For the text-containing cell, return its midpoint in (X, Y) coordinate format. 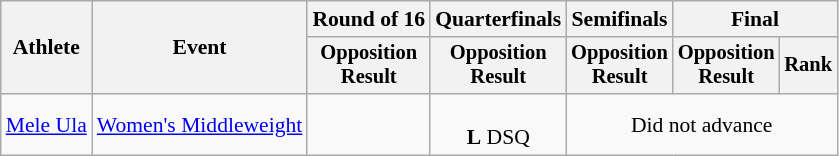
Rank (808, 66)
L DSQ (498, 124)
Quarterfinals (498, 19)
Did not advance (702, 124)
Athlete (46, 48)
Round of 16 (368, 19)
Women's Middleweight (200, 124)
Event (200, 48)
Final (755, 19)
Mele Ula (46, 124)
Semifinals (620, 19)
